Locate the cell with the specified text and output its [X, Y] center coordinate. 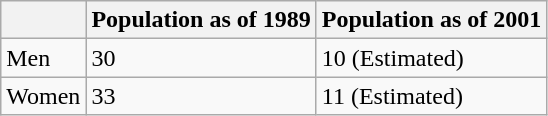
33 [201, 96]
Population as of 2001 [431, 20]
11 (Estimated) [431, 96]
Men [44, 58]
Women [44, 96]
30 [201, 58]
10 (Estimated) [431, 58]
Population as of 1989 [201, 20]
